For the text-containing cell, return its midpoint in [X, Y] coordinate format. 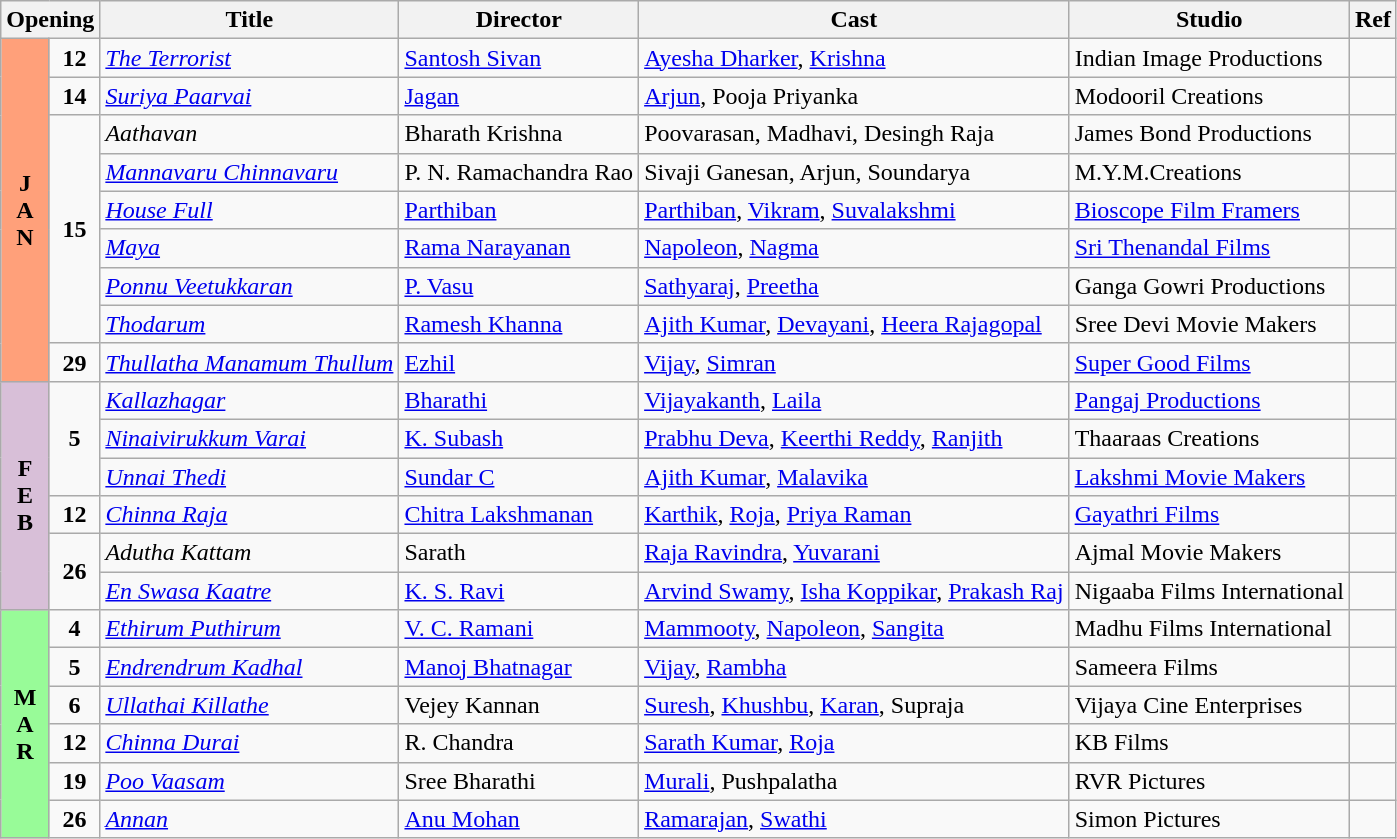
Sri Thenandal Films [1209, 248]
Endrendrum Kadhal [250, 667]
Maya [250, 248]
Ajith Kumar, Devayani, Heera Rajagopal [854, 324]
15 [74, 229]
K. Subash [519, 438]
Adutha Kattam [250, 553]
Thaaraas Creations [1209, 438]
Sameera Films [1209, 667]
Simon Pictures [1209, 819]
Ganga Gowri Productions [1209, 286]
Sivaji Ganesan, Arjun, Soundarya [854, 172]
Sundar C [519, 477]
House Full [250, 210]
Ramesh Khanna [519, 324]
P. N. Ramachandra Rao [519, 172]
Parthiban [519, 210]
Mammooty, Napoleon, Sangita [854, 629]
Kallazhagar [250, 400]
JAN [26, 210]
Nigaaba Films International [1209, 591]
K. S. Ravi [519, 591]
KB Films [1209, 743]
Ayesha Dharker, Krishna [854, 58]
Cast [854, 20]
Vejey Kannan [519, 705]
Gayathri Films [1209, 515]
Poo Vaasam [250, 781]
Karthik, Roja, Priya Raman [854, 515]
Murali, Pushpalatha [854, 781]
Arjun, Pooja Priyanka [854, 96]
Director [519, 20]
Napoleon, Nagma [854, 248]
R. Chandra [519, 743]
Vijayakanth, Laila [854, 400]
Santosh Sivan [519, 58]
Vijay, Simran [854, 362]
FEB [26, 495]
29 [74, 362]
Unnai Thedi [250, 477]
Ponnu Veetukkaran [250, 286]
Ullathai Killathe [250, 705]
Thullatha Manamum Thullum [250, 362]
Ajith Kumar, Malavika [854, 477]
Chitra Lakshmanan [519, 515]
Madhu Films International [1209, 629]
Sree Bharathi [519, 781]
Suresh, Khushbu, Karan, Supraja [854, 705]
Sathyaraj, Preetha [854, 286]
Indian Image Productions [1209, 58]
RVR Pictures [1209, 781]
Mannavaru Chinnavaru [250, 172]
19 [74, 781]
Prabhu Deva, Keerthi Reddy, Ranjith [854, 438]
Raja Ravindra, Yuvarani [854, 553]
Sarath Kumar, Roja [854, 743]
Bharathi [519, 400]
4 [74, 629]
James Bond Productions [1209, 134]
MAR [26, 724]
Modooril Creations [1209, 96]
Bharath Krishna [519, 134]
Bioscope Film Framers [1209, 210]
P. Vasu [519, 286]
Manoj Bhatnagar [519, 667]
The Terrorist [250, 58]
Super Good Films [1209, 362]
Studio [1209, 20]
Chinna Raja [250, 515]
V. C. Ramani [519, 629]
Ajmal Movie Makers [1209, 553]
Parthiban, Vikram, Suvalakshmi [854, 210]
Chinna Durai [250, 743]
En Swasa Kaatre [250, 591]
Suriya Paarvai [250, 96]
Ramarajan, Swathi [854, 819]
Ezhil [519, 362]
Ref [1372, 20]
Title [250, 20]
Sarath [519, 553]
Rama Narayanan [519, 248]
Aathavan [250, 134]
Opening [50, 20]
Poovarasan, Madhavi, Desingh Raja [854, 134]
Sree Devi Movie Makers [1209, 324]
Vijaya Cine Enterprises [1209, 705]
6 [74, 705]
Vijay, Rambha [854, 667]
Lakshmi Movie Makers [1209, 477]
M.Y.M.Creations [1209, 172]
Jagan [519, 96]
Arvind Swamy, Isha Koppikar, Prakash Raj [854, 591]
14 [74, 96]
Thodarum [250, 324]
Anu Mohan [519, 819]
Annan [250, 819]
Ninaivirukkum Varai [250, 438]
Pangaj Productions [1209, 400]
Ethirum Puthirum [250, 629]
